Scan for the cell matching the given text and deliver its (x, y) coordinate at center. 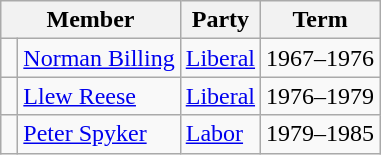
1976–1979 (320, 96)
Labor (220, 134)
Party (220, 20)
Llew Reese (99, 96)
Norman Billing (99, 58)
1967–1976 (320, 58)
Member (90, 20)
Term (320, 20)
Peter Spyker (99, 134)
1979–1985 (320, 134)
